Return the (x, y) coordinate for the center point of the cell that contains the specified text.  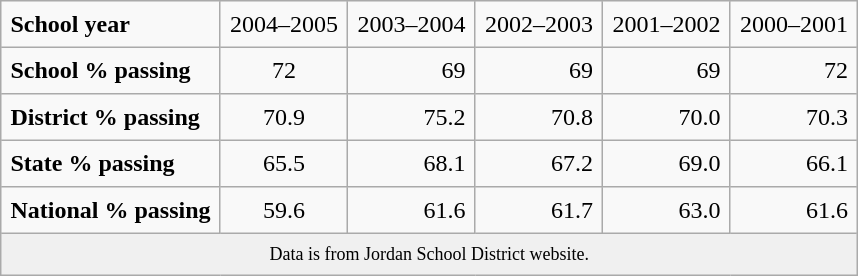
70.9 (284, 117)
State % passing (111, 163)
District % passing (111, 117)
66.1 (794, 163)
68.1 (412, 163)
63.0 (667, 210)
69.0 (667, 163)
School % passing (111, 70)
2001–2002 (667, 24)
2000–2001 (794, 24)
75.2 (412, 117)
65.5 (284, 163)
Data is from Jordan School District website. (430, 254)
School year (111, 24)
70.8 (539, 117)
67.2 (539, 163)
61.7 (539, 210)
70.0 (667, 117)
70.3 (794, 117)
2003–2004 (412, 24)
National % passing (111, 210)
59.6 (284, 210)
2004–2005 (284, 24)
2002–2003 (539, 24)
